Determine the [X, Y] coordinate at the center of the cell enclosing the given text.  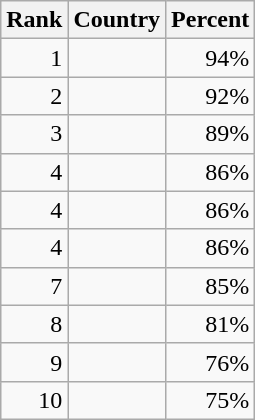
9 [34, 362]
76% [210, 362]
Rank [34, 20]
85% [210, 286]
2 [34, 96]
89% [210, 134]
1 [34, 58]
7 [34, 286]
8 [34, 324]
3 [34, 134]
92% [210, 96]
94% [210, 58]
Country [117, 20]
81% [210, 324]
Percent [210, 20]
10 [34, 400]
75% [210, 400]
